Locate the cell with the specified text and output its [X, Y] center coordinate. 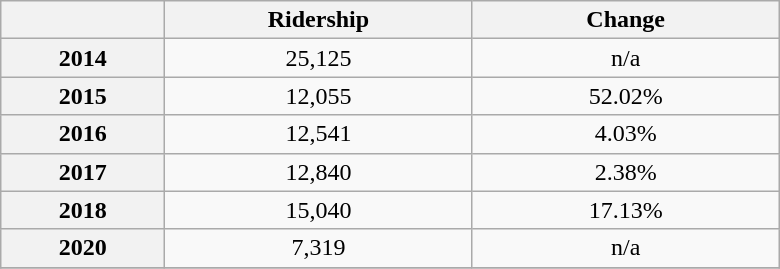
17.13% [626, 210]
25,125 [318, 58]
2016 [83, 134]
4.03% [626, 134]
12,055 [318, 96]
12,840 [318, 172]
Ridership [318, 20]
15,040 [318, 210]
7,319 [318, 248]
2020 [83, 248]
2018 [83, 210]
2015 [83, 96]
2014 [83, 58]
52.02% [626, 96]
2017 [83, 172]
Change [626, 20]
12,541 [318, 134]
2.38% [626, 172]
